For the text-containing cell, return its midpoint in (X, Y) coordinate format. 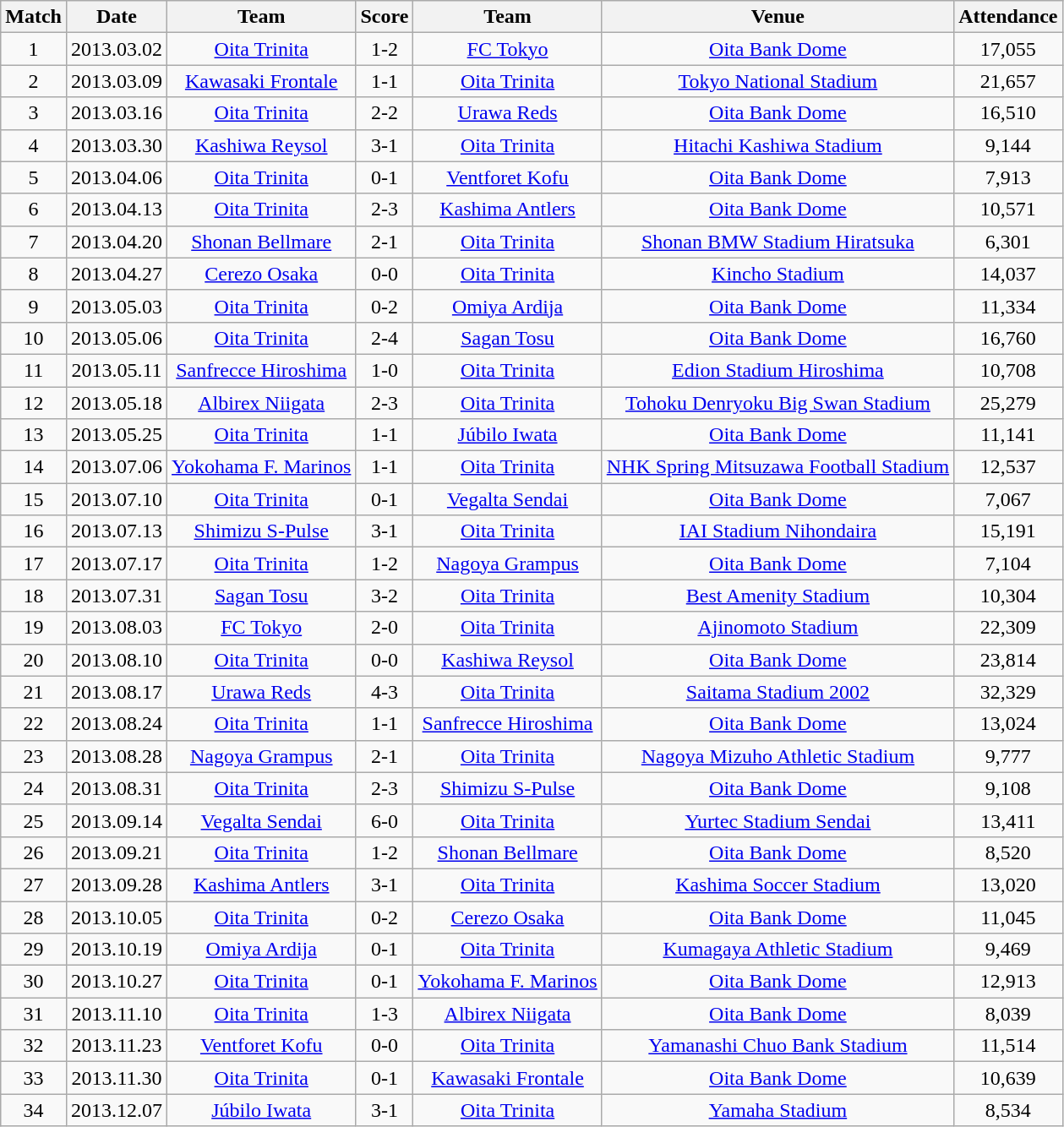
10,708 (1008, 370)
13,024 (1008, 724)
3 (34, 113)
13 (34, 435)
2013.07.06 (117, 467)
16,760 (1008, 338)
Attendance (1008, 17)
2013.04.06 (117, 177)
Kincho Stadium (778, 274)
7,067 (1008, 499)
Score (385, 17)
22 (34, 724)
2013.08.31 (117, 788)
17 (34, 563)
1 (34, 49)
18 (34, 596)
Shonan BMW Stadium Hiratsuka (778, 242)
Hitachi Kashiwa Stadium (778, 145)
2013.07.31 (117, 596)
23,814 (1008, 660)
Kashima Soccer Stadium (778, 885)
16 (34, 531)
IAI Stadium Nihondaira (778, 531)
2 (34, 81)
2013.05.03 (117, 306)
8,039 (1008, 1014)
34 (34, 1110)
21 (34, 692)
22,309 (1008, 628)
Yamanashi Chuo Bank Stadium (778, 1046)
15,191 (1008, 531)
2013.04.13 (117, 210)
Yurtec Stadium Sendai (778, 820)
Yamaha Stadium (778, 1110)
11,141 (1008, 435)
6-0 (385, 820)
2013.08.10 (117, 660)
9,144 (1008, 145)
8,534 (1008, 1110)
5 (34, 177)
13,020 (1008, 885)
2013.09.14 (117, 820)
19 (34, 628)
12 (34, 403)
2013.09.21 (117, 852)
13,411 (1008, 820)
14,037 (1008, 274)
10,571 (1008, 210)
2013.07.10 (117, 499)
Best Amenity Stadium (778, 596)
3-2 (385, 596)
2-0 (385, 628)
2013.08.24 (117, 724)
Tokyo National Stadium (778, 81)
2013.03.16 (117, 113)
25,279 (1008, 403)
11,334 (1008, 306)
8,520 (1008, 852)
4-3 (385, 692)
2013.12.07 (117, 1110)
29 (34, 950)
2013.05.06 (117, 338)
11 (34, 370)
12,913 (1008, 982)
7,104 (1008, 563)
2013.04.20 (117, 242)
1-0 (385, 370)
8 (34, 274)
11,045 (1008, 917)
32,329 (1008, 692)
Edion Stadium Hiroshima (778, 370)
17,055 (1008, 49)
9,469 (1008, 950)
14 (34, 467)
25 (34, 820)
23 (34, 756)
16,510 (1008, 113)
2013.03.30 (117, 145)
10,304 (1008, 596)
2013.10.19 (117, 950)
2013.04.27 (117, 274)
31 (34, 1014)
26 (34, 852)
10,639 (1008, 1078)
6 (34, 210)
28 (34, 917)
Nagoya Mizuho Athletic Stadium (778, 756)
2013.03.02 (117, 49)
2013.10.27 (117, 982)
NHK Spring Mitsuzawa Football Stadium (778, 467)
Date (117, 17)
2013.07.17 (117, 563)
2013.11.30 (117, 1078)
2013.05.18 (117, 403)
32 (34, 1046)
Venue (778, 17)
2013.05.25 (117, 435)
6,301 (1008, 242)
Match (34, 17)
2013.08.17 (117, 692)
2013.08.03 (117, 628)
12,537 (1008, 467)
2013.09.28 (117, 885)
2013.11.10 (117, 1014)
9 (34, 306)
2-4 (385, 338)
1-3 (385, 1014)
Ajinomoto Stadium (778, 628)
2013.05.11 (117, 370)
2013.11.23 (117, 1046)
2013.07.13 (117, 531)
2013.08.28 (117, 756)
Tohoku Denryoku Big Swan Stadium (778, 403)
30 (34, 982)
7,913 (1008, 177)
Saitama Stadium 2002 (778, 692)
2-2 (385, 113)
21,657 (1008, 81)
2013.10.05 (117, 917)
9,777 (1008, 756)
11,514 (1008, 1046)
15 (34, 499)
2013.03.09 (117, 81)
Kumagaya Athletic Stadium (778, 950)
7 (34, 242)
4 (34, 145)
27 (34, 885)
24 (34, 788)
33 (34, 1078)
10 (34, 338)
20 (34, 660)
9,108 (1008, 788)
